Pinpoint the cell where the given text exists, returning its (X, Y) midpoint coordinate. 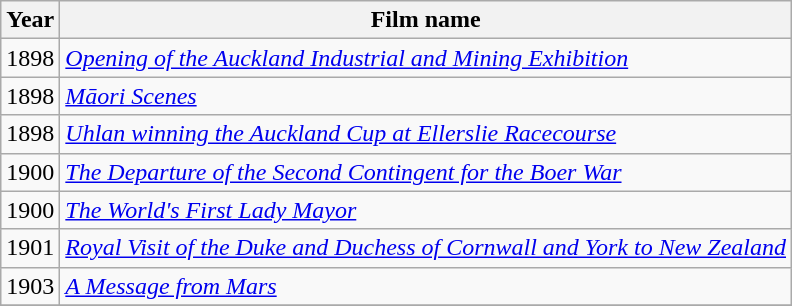
1903 (30, 286)
The World's First Lady Mayor (426, 210)
1901 (30, 248)
Royal Visit of the Duke and Duchess of Cornwall and York to New Zealand (426, 248)
Year (30, 20)
Māori Scenes (426, 96)
Film name (426, 20)
A Message from Mars (426, 286)
Uhlan winning the Auckland Cup at Ellerslie Racecourse (426, 134)
Opening of the Auckland Industrial and Mining Exhibition (426, 58)
The Departure of the Second Contingent for the Boer War (426, 172)
